For the text-containing cell, return its midpoint in [x, y] coordinate format. 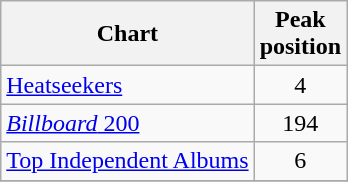
4 [300, 85]
Top Independent Albums [128, 161]
6 [300, 161]
Peakposition [300, 34]
Heatseekers [128, 85]
194 [300, 123]
Billboard 200 [128, 123]
Chart [128, 34]
